Determine the [x, y] coordinate at the center of the cell enclosing the given text.  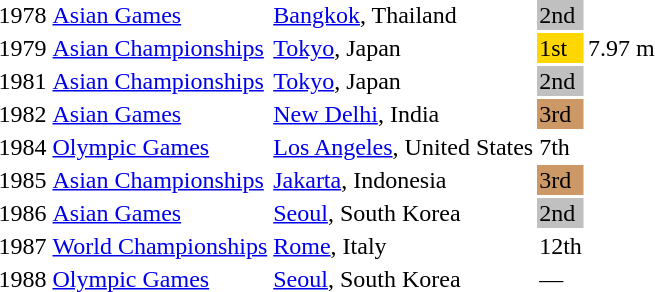
12th [561, 246]
Seoul, South Korea [404, 213]
Rome, Italy [404, 246]
Bangkok, Thailand [404, 15]
Los Angeles, United States [404, 147]
7th [561, 147]
New Delhi, India [404, 114]
Jakarta, Indonesia [404, 180]
1st [561, 48]
World Championships [160, 246]
Olympic Games [160, 147]
